For the text-containing cell, return its midpoint in (x, y) coordinate format. 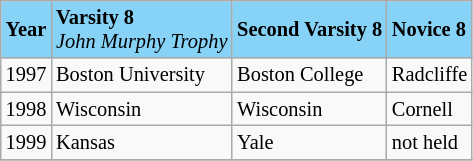
Kansas (142, 142)
Yale (310, 142)
1999 (26, 142)
1998 (26, 109)
Cornell (430, 109)
Year (26, 29)
Novice 8 (430, 29)
Radcliffe (430, 75)
Varsity 8John Murphy Trophy (142, 29)
not held (430, 142)
Boston University (142, 75)
1997 (26, 75)
Second Varsity 8 (310, 29)
Boston College (310, 75)
